Extract the (x, y) coordinate from the center of the cell holding the provided text.  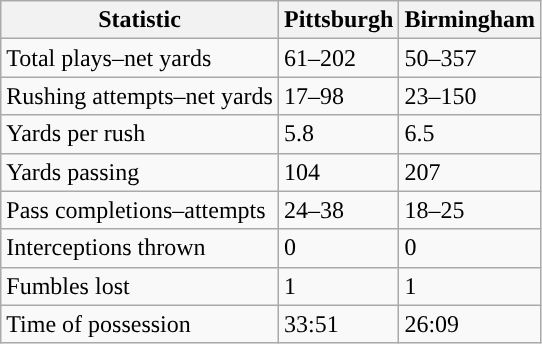
Rushing attempts–net yards (140, 96)
6.5 (470, 134)
Total plays–net yards (140, 58)
23–150 (470, 96)
61–202 (338, 58)
33:51 (338, 324)
26:09 (470, 324)
Fumbles lost (140, 286)
104 (338, 172)
5.8 (338, 134)
Pass completions–attempts (140, 210)
Statistic (140, 20)
24–38 (338, 210)
17–98 (338, 96)
50–357 (470, 58)
Yards passing (140, 172)
Pittsburgh (338, 20)
Birmingham (470, 20)
Time of possession (140, 324)
207 (470, 172)
Interceptions thrown (140, 248)
18–25 (470, 210)
Yards per rush (140, 134)
